Pinpoint the cell where the given text exists, returning its (X, Y) midpoint coordinate. 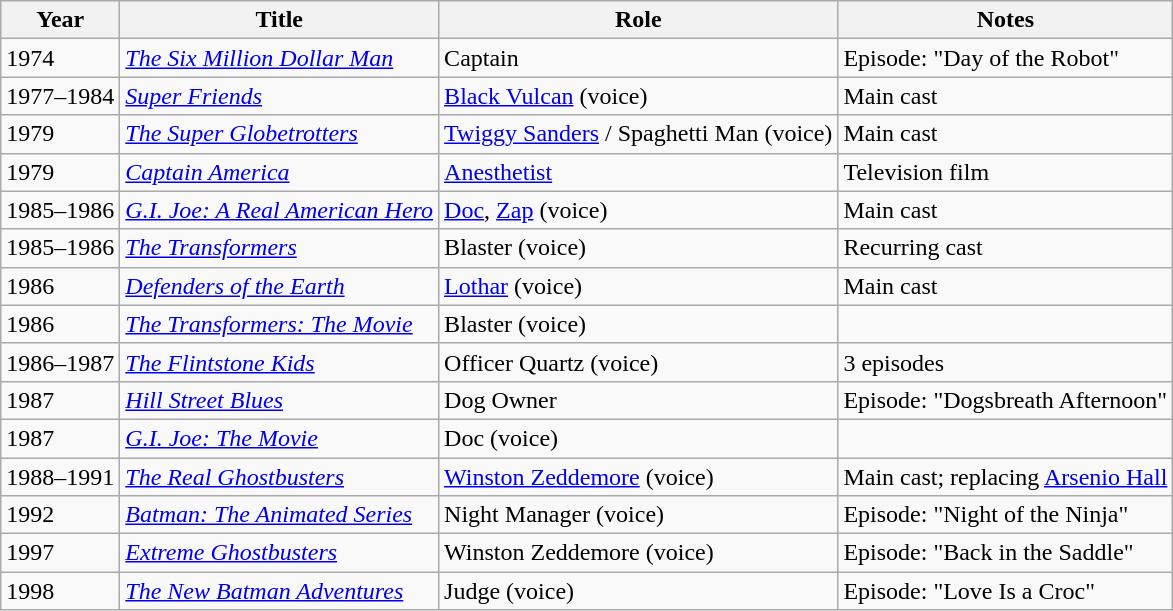
1998 (60, 591)
Judge (voice) (638, 591)
The Transformers (280, 248)
Lothar (voice) (638, 286)
Title (280, 20)
The Transformers: The Movie (280, 324)
Captain (638, 58)
Night Manager (voice) (638, 515)
1986–1987 (60, 362)
G.I. Joe: The Movie (280, 438)
Episode: "Dogsbreath Afternoon" (1006, 400)
The Flintstone Kids (280, 362)
Recurring cast (1006, 248)
1992 (60, 515)
1974 (60, 58)
Captain America (280, 172)
Main cast; replacing Arsenio Hall (1006, 477)
G.I. Joe: A Real American Hero (280, 210)
Black Vulcan (voice) (638, 96)
The Six Million Dollar Man (280, 58)
Episode: "Back in the Saddle" (1006, 553)
The Super Globetrotters (280, 134)
The New Batman Adventures (280, 591)
1997 (60, 553)
Role (638, 20)
Officer Quartz (voice) (638, 362)
1977–1984 (60, 96)
Episode: "Love Is a Croc" (1006, 591)
Television film (1006, 172)
Twiggy Sanders / Spaghetti Man (voice) (638, 134)
Notes (1006, 20)
Year (60, 20)
Hill Street Blues (280, 400)
Episode: "Night of the Ninja" (1006, 515)
Doc, Zap (voice) (638, 210)
Doc (voice) (638, 438)
The Real Ghostbusters (280, 477)
1988–1991 (60, 477)
Super Friends (280, 96)
Defenders of the Earth (280, 286)
3 episodes (1006, 362)
Extreme Ghostbusters (280, 553)
Episode: "Day of the Robot" (1006, 58)
Batman: The Animated Series (280, 515)
Dog Owner (638, 400)
Anesthetist (638, 172)
